Return (x, y) of the center of cell containing provided text 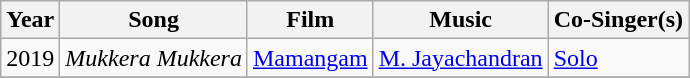
Solo (618, 58)
Mamangam (310, 58)
Year (30, 20)
Mukkera Mukkera (154, 58)
Song (154, 20)
Co-Singer(s) (618, 20)
Film (310, 20)
Music (460, 20)
M. Jayachandran (460, 58)
2019 (30, 58)
